Locate the cell with the specified text and output its [x, y] center coordinate. 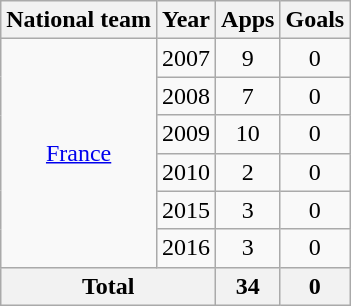
2008 [186, 96]
2015 [186, 210]
Year [186, 20]
2007 [186, 58]
2016 [186, 248]
7 [248, 96]
Goals [315, 20]
9 [248, 58]
Apps [248, 20]
2 [248, 172]
2010 [186, 172]
National team [79, 20]
Total [108, 286]
2009 [186, 134]
10 [248, 134]
34 [248, 286]
France [79, 153]
